Return (X, Y) of the center of cell containing provided text 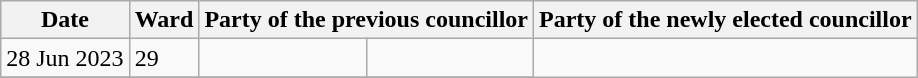
29 (164, 58)
Party of the newly elected councillor (726, 20)
Date (65, 20)
Party of the previous councillor (366, 20)
Ward (164, 20)
28 Jun 2023 (65, 58)
